Locate the cell with the specified text and output its [X, Y] center coordinate. 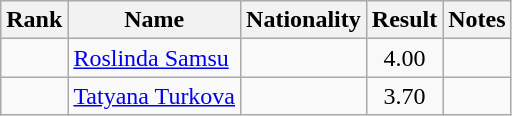
4.00 [404, 58]
Result [404, 20]
Name [154, 20]
Roslinda Samsu [154, 58]
Tatyana Turkova [154, 96]
Rank [34, 20]
3.70 [404, 96]
Notes [477, 20]
Nationality [304, 20]
